Find where the given text appears and provide that cell's center as [x, y] coordinate. 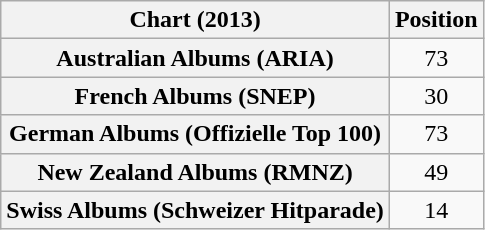
Position [436, 20]
Australian Albums (ARIA) [196, 58]
30 [436, 96]
49 [436, 172]
French Albums (SNEP) [196, 96]
German Albums (Offizielle Top 100) [196, 134]
New Zealand Albums (RMNZ) [196, 172]
Chart (2013) [196, 20]
Swiss Albums (Schweizer Hitparade) [196, 210]
14 [436, 210]
